Search for the cell housing the specified text and yield its [X, Y] center coordinate. 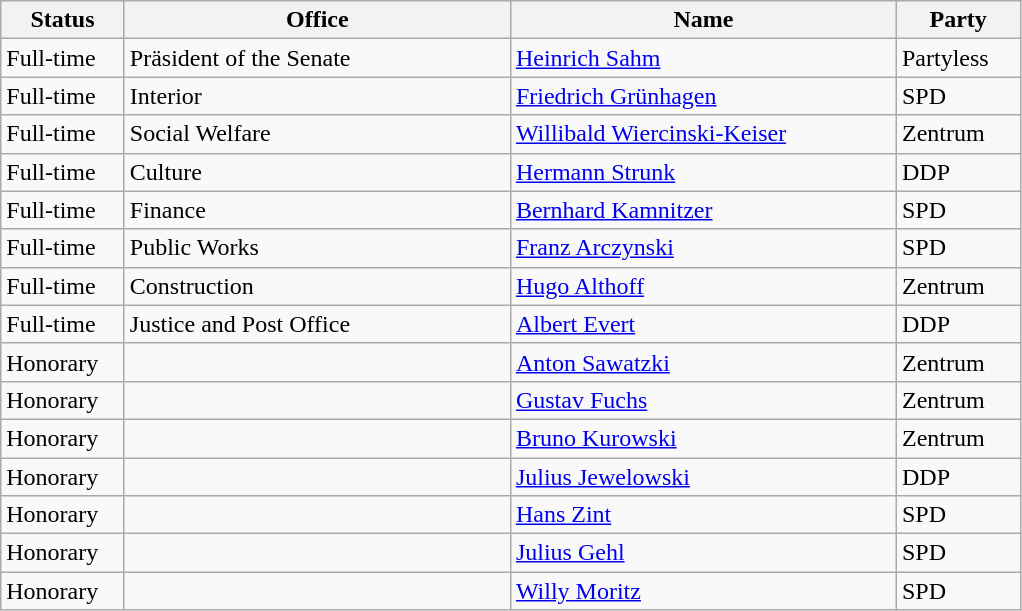
Bruno Kurowski [703, 438]
Friedrich Grünhagen [703, 96]
Finance [317, 210]
Gustav Fuchs [703, 400]
Construction [317, 286]
Justice and Post Office [317, 324]
Franz Arczynski [703, 248]
Heinrich Sahm [703, 58]
Julius Gehl [703, 553]
Public Works [317, 248]
Office [317, 20]
Name [703, 20]
Hermann Strunk [703, 172]
Hugo Althoff [703, 286]
Willibald Wiercinski-Keiser [703, 134]
Willy Moritz [703, 591]
Albert Evert [703, 324]
Social Welfare [317, 134]
Hans Zint [703, 515]
Bernhard Kamnitzer [703, 210]
Anton Sawatzki [703, 362]
Culture [317, 172]
Partyless [958, 58]
Status [63, 20]
Interior [317, 96]
Präsident of the Senate [317, 58]
Julius Jewelowski [703, 477]
Party [958, 20]
